Find where the given text appears and provide that cell's center as [x, y] coordinate. 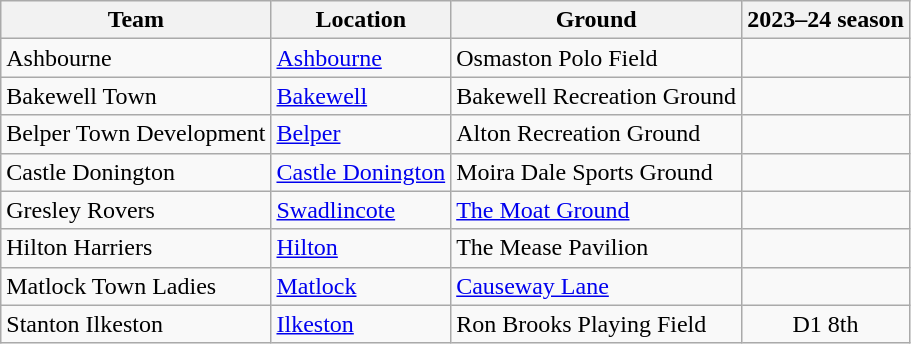
Hilton Harriers [136, 248]
Causeway Lane [596, 286]
The Moat Ground [596, 210]
2023–24 season [826, 20]
Belper Town Development [136, 134]
Ilkeston [361, 324]
Osmaston Polo Field [596, 58]
D1 8th [826, 324]
Matlock [361, 286]
Ron Brooks Playing Field [596, 324]
Swadlincote [361, 210]
The Mease Pavilion [596, 248]
Stanton Ilkeston [136, 324]
Moira Dale Sports Ground [596, 172]
Bakewell Recreation Ground [596, 96]
Ground [596, 20]
Alton Recreation Ground [596, 134]
Team [136, 20]
Bakewell Town [136, 96]
Belper [361, 134]
Matlock Town Ladies [136, 286]
Bakewell [361, 96]
Location [361, 20]
Hilton [361, 248]
Gresley Rovers [136, 210]
